Capture the cell that displays the provided text and extract its (X, Y) central coordinate. 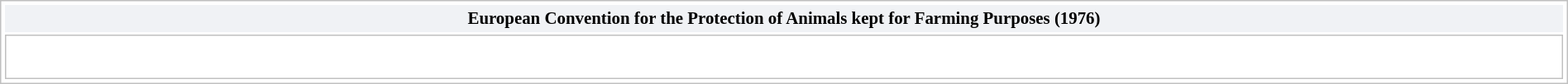
European Convention for the Protection of Animals kept for Farming Purposes (1976) (784, 18)
